Return the (x, y) coordinate for the center point of the cell that contains the specified text.  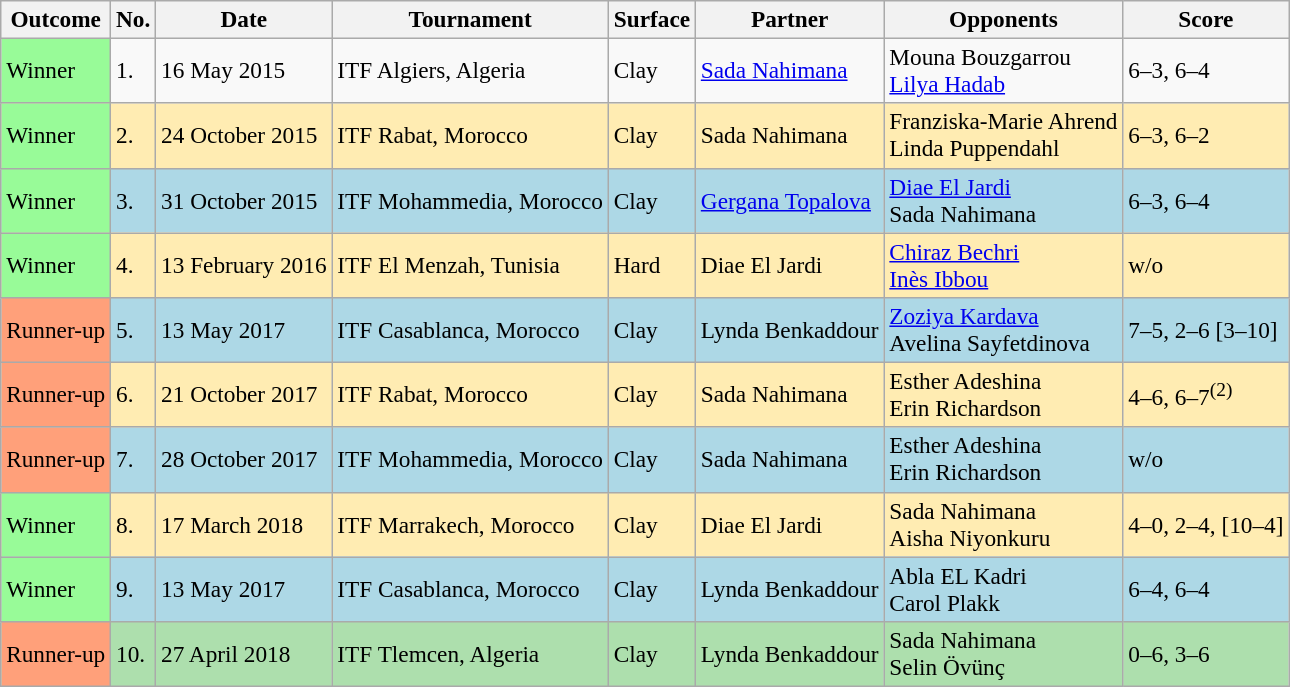
Surface (652, 19)
4–6, 6–7(2) (1206, 394)
ITF Algiers, Algeria (470, 70)
0–6, 3–6 (1206, 654)
4. (134, 264)
Date (244, 19)
6. (134, 394)
Zoziya Kardava Avelina Sayfetdinova (1004, 330)
2. (134, 136)
3. (134, 200)
21 October 2017 (244, 394)
31 October 2015 (244, 200)
Opponents (1004, 19)
No. (134, 19)
Hard (652, 264)
Score (1206, 19)
7–5, 2–6 [3–10] (1206, 330)
Sada Nahimana Selin Övünç (1004, 654)
9. (134, 588)
Outcome (56, 19)
Diae El Jardi Sada Nahimana (1004, 200)
Abla EL Kadri Carol Plakk (1004, 588)
Franziska-Marie Ahrend Linda Puppendahl (1004, 136)
Gergana Topalova (790, 200)
8. (134, 524)
4–0, 2–4, [10–4] (1206, 524)
6–4, 6–4 (1206, 588)
24 October 2015 (244, 136)
ITF El Menzah, Tunisia (470, 264)
28 October 2017 (244, 460)
27 April 2018 (244, 654)
ITF Marrakech, Morocco (470, 524)
1. (134, 70)
6–3, 6–2 (1206, 136)
ITF Tlemcen, Algeria (470, 654)
Tournament (470, 19)
Mouna Bouzgarrou Lilya Hadab (1004, 70)
13 February 2016 (244, 264)
7. (134, 460)
Chiraz Bechri Inès Ibbou (1004, 264)
Sada Nahimana Aisha Niyonkuru (1004, 524)
5. (134, 330)
16 May 2015 (244, 70)
10. (134, 654)
17 March 2018 (244, 524)
Partner (790, 19)
